For the text-containing cell, return its midpoint in (X, Y) coordinate format. 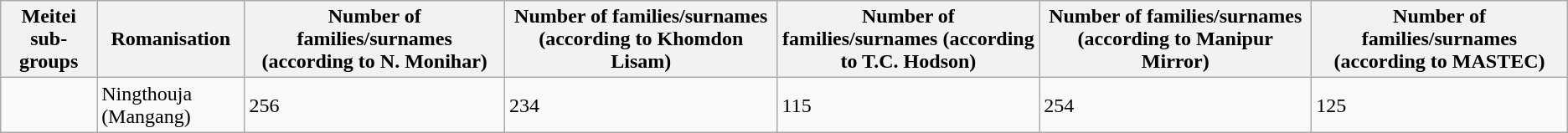
Ningthouja (Mangang) (171, 105)
Number of families/surnames (according to T.C. Hodson) (908, 39)
234 (641, 105)
115 (908, 105)
125 (1439, 105)
Meitei sub-groups (49, 39)
Number of families/surnames (according to MASTEC) (1439, 39)
Number of families/surnames (according to Khomdon Lisam) (641, 39)
Number of families/surnames (according to Manipur Mirror) (1176, 39)
Number of families/surnames (according to N. Monihar) (374, 39)
254 (1176, 105)
Romanisation (171, 39)
256 (374, 105)
